Identify which cell holds the provided text, then report its [x, y] central coordinate. 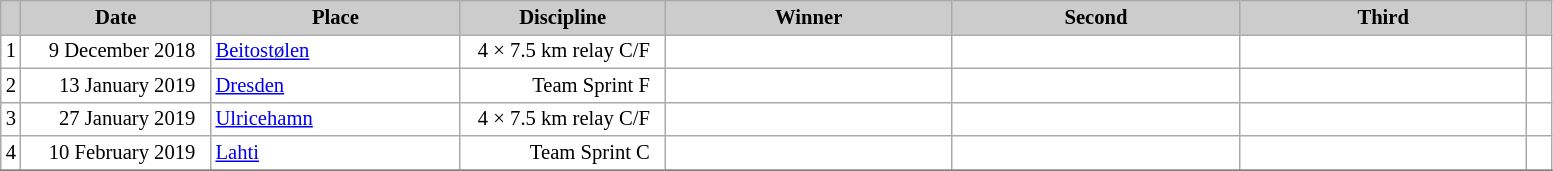
1 [11, 51]
Ulricehamn [336, 119]
Team Sprint C [562, 153]
13 January 2019 [116, 85]
10 February 2019 [116, 153]
Third [1384, 17]
3 [11, 119]
2 [11, 85]
Winner [808, 17]
Dresden [336, 85]
Beitostølen [336, 51]
Place [336, 17]
4 [11, 153]
Second [1096, 17]
Lahti [336, 153]
Discipline [562, 17]
9 December 2018 [116, 51]
Team Sprint F [562, 85]
27 January 2019 [116, 119]
Date [116, 17]
